Locate the cell with the specified text and output its [x, y] center coordinate. 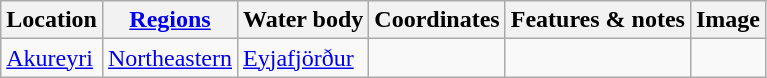
Coordinates [437, 20]
Features & notes [598, 20]
Akureyri [52, 58]
Regions [170, 20]
Water body [304, 20]
Location [52, 20]
Eyjafjörður [304, 58]
Image [728, 20]
Northeastern [170, 58]
